Search for the cell housing the specified text and yield its [X, Y] center coordinate. 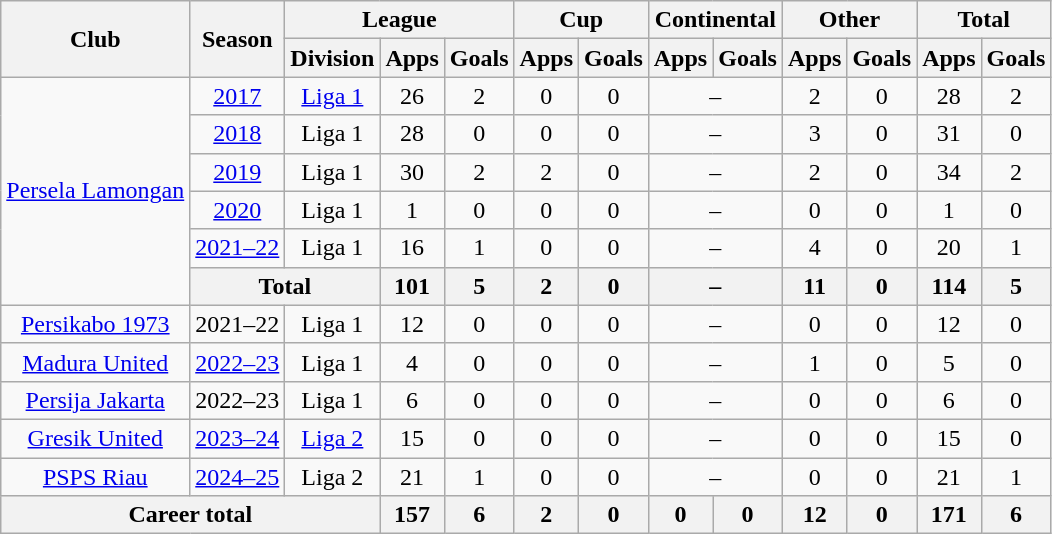
Continental [715, 20]
Career total [190, 515]
2018 [238, 134]
171 [949, 515]
Gresik United [96, 438]
PSPS Riau [96, 477]
Season [238, 39]
34 [949, 172]
3 [814, 134]
Madura United [96, 362]
2020 [238, 210]
157 [412, 515]
20 [949, 248]
114 [949, 286]
League [400, 20]
Persija Jakarta [96, 400]
Cup [581, 20]
Other [849, 20]
2017 [238, 96]
2024–25 [238, 477]
Persikabo 1973 [96, 324]
101 [412, 286]
Club [96, 39]
11 [814, 286]
Persela Lamongan [96, 191]
30 [412, 172]
2019 [238, 172]
26 [412, 96]
16 [412, 248]
Division [332, 58]
31 [949, 134]
2023–24 [238, 438]
